Extract the (x, y) coordinate from the center of the cell holding the provided text.  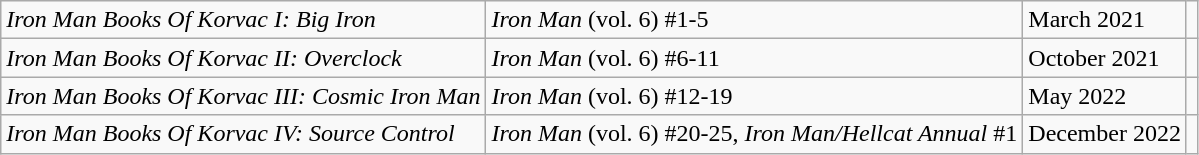
May 2022 (1105, 96)
Iron Man (vol. 6) #6-11 (754, 58)
Iron Man (vol. 6) #12-19 (754, 96)
Iron Man Books Of Korvac III: Cosmic Iron Man (244, 96)
Iron Man Books Of Korvac II: Overclock (244, 58)
Iron Man Books Of Korvac IV: Source Control (244, 134)
Iron Man (vol. 6) #1-5 (754, 20)
Iron Man Books Of Korvac I: Big Iron (244, 20)
December 2022 (1105, 134)
March 2021 (1105, 20)
October 2021 (1105, 58)
Iron Man (vol. 6) #20-25, Iron Man/Hellcat Annual #1 (754, 134)
